Detect which cell encompasses the target text, then output its [X, Y] center coordinate. 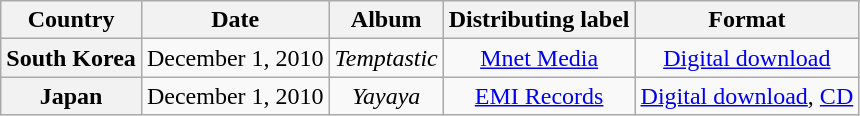
Digital download [747, 58]
Japan [72, 96]
Digital download, CD [747, 96]
Yayaya [386, 96]
South Korea [72, 58]
EMI Records [539, 96]
Album [386, 20]
Country [72, 20]
Temptastic [386, 58]
Distributing label [539, 20]
Date [235, 20]
Format [747, 20]
Mnet Media [539, 58]
